Identify which cell holds the provided text, then report its [x, y] central coordinate. 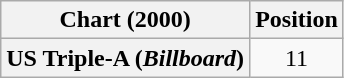
US Triple-A (Billboard) [126, 58]
11 [297, 58]
Chart (2000) [126, 20]
Position [297, 20]
